From the cell containing the given text, extract its center point as (X, Y) coordinate. 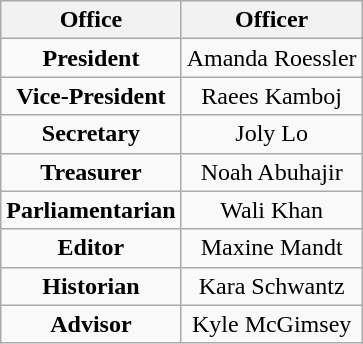
Kara Schwantz (272, 286)
Raees Kamboj (272, 96)
Parliamentarian (91, 210)
Noah Abuhajir (272, 172)
Treasurer (91, 172)
Amanda Roessler (272, 58)
Advisor (91, 324)
Wali Khan (272, 210)
Secretary (91, 134)
Editor (91, 248)
Historian (91, 286)
President (91, 58)
Maxine Mandt (272, 248)
Officer (272, 20)
Kyle McGimsey (272, 324)
Joly Lo (272, 134)
Vice-President (91, 96)
Office (91, 20)
